For the text-containing cell, return its midpoint in [X, Y] coordinate format. 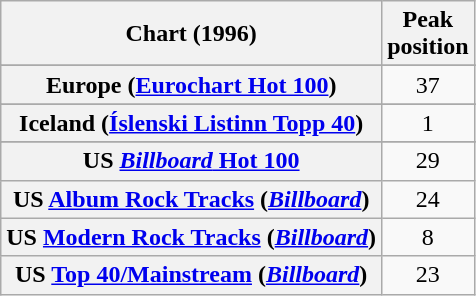
Peakposition [428, 34]
Europe (Eurochart Hot 100) [192, 85]
29 [428, 161]
37 [428, 85]
8 [428, 237]
US Modern Rock Tracks (Billboard) [192, 237]
Iceland (Íslenski Listinn Topp 40) [192, 123]
23 [428, 275]
US Album Rock Tracks (Billboard) [192, 199]
Chart (1996) [192, 34]
US Top 40/Mainstream (Billboard) [192, 275]
US Billboard Hot 100 [192, 161]
24 [428, 199]
1 [428, 123]
